Locate the cell with the specified text and output its (x, y) center coordinate. 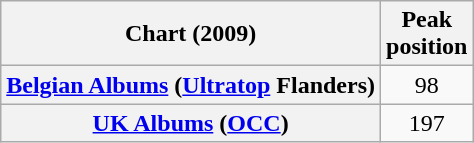
197 (427, 123)
Peakposition (427, 34)
98 (427, 85)
UK Albums (OCC) (191, 123)
Belgian Albums (Ultratop Flanders) (191, 85)
Chart (2009) (191, 34)
